Find where the given text appears and provide that cell's center as (X, Y) coordinate. 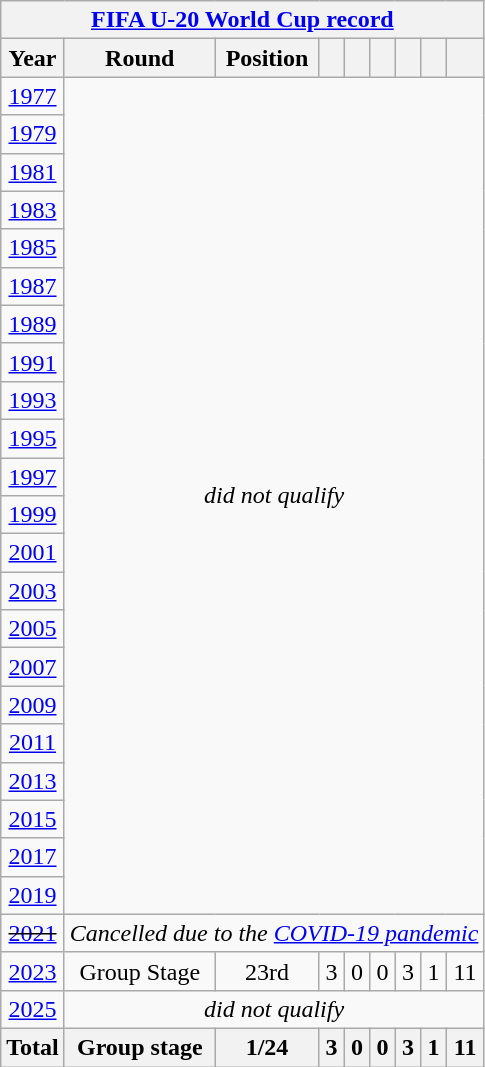
Cancelled due to the COVID-19 pandemic (274, 933)
2009 (33, 705)
1983 (33, 210)
1995 (33, 438)
Year (33, 58)
1981 (33, 172)
1993 (33, 400)
Round (140, 58)
Position (267, 58)
Total (33, 1047)
2007 (33, 667)
1977 (33, 96)
Group Stage (140, 971)
2005 (33, 629)
Group stage (140, 1047)
1987 (33, 286)
1979 (33, 134)
1997 (33, 477)
1991 (33, 362)
2021 (33, 933)
1999 (33, 515)
2013 (33, 781)
2023 (33, 971)
2003 (33, 591)
2017 (33, 857)
2011 (33, 743)
23rd (267, 971)
1989 (33, 324)
1985 (33, 248)
2015 (33, 819)
2019 (33, 895)
1/24 (267, 1047)
2001 (33, 553)
2025 (33, 1009)
FIFA U-20 World Cup record (242, 20)
